Detect which cell encompasses the target text, then output its (X, Y) center coordinate. 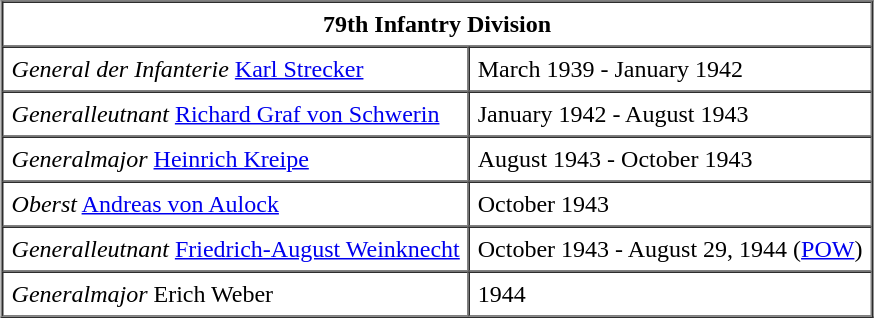
Oberst Andreas von Aulock (236, 204)
March 1939 - January 1942 (670, 68)
General der Infanterie Karl Strecker (236, 68)
October 1943 - August 29, 1944 (POW) (670, 248)
August 1943 - October 1943 (670, 158)
Generalleutnant Friedrich-August Weinknecht (236, 248)
Generalmajor Erich Weber (236, 294)
1944 (670, 294)
Generalmajor Heinrich Kreipe (236, 158)
79th Infantry Division (438, 24)
October 1943 (670, 204)
Generalleutnant Richard Graf von Schwerin (236, 114)
January 1942 - August 1943 (670, 114)
